Return (X, Y) of the center of cell containing provided text 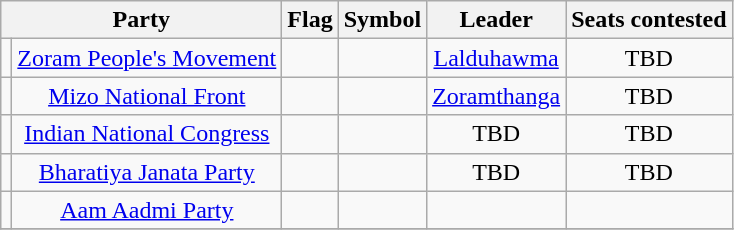
Symbol (382, 20)
Flag (310, 20)
Indian National Congress (147, 134)
Lalduhawma (496, 58)
Aam Aadmi Party (147, 210)
Seats contested (649, 20)
Party (142, 20)
Mizo National Front (147, 96)
Zoramthanga (496, 96)
Leader (496, 20)
Zoram People's Movement (147, 58)
Bharatiya Janata Party (147, 172)
